Extract the (x, y) coordinate from the center of the cell holding the provided text.  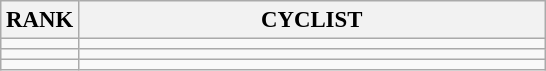
CYCLIST (312, 20)
RANK (40, 20)
